From the cell containing the given text, extract its center point as (X, Y) coordinate. 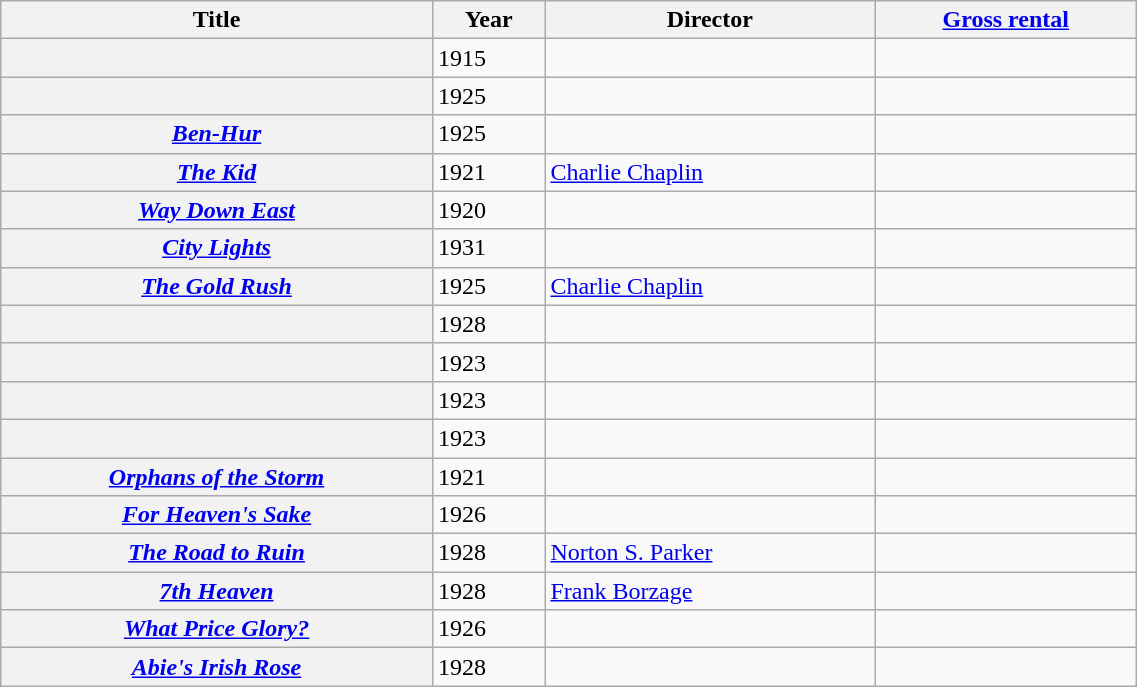
Director (710, 20)
Abie's Irish Rose (217, 667)
1931 (488, 248)
Norton S. Parker (710, 553)
Title (217, 20)
The Road to Ruin (217, 553)
Gross rental (1006, 20)
For Heaven's Sake (217, 515)
The Gold Rush (217, 286)
1920 (488, 210)
What Price Glory? (217, 629)
1915 (488, 58)
Ben-Hur (217, 134)
Frank Borzage (710, 591)
Year (488, 20)
The Kid (217, 172)
Way Down East (217, 210)
Orphans of the Storm (217, 477)
7th Heaven (217, 591)
City Lights (217, 248)
